Provide the [X, Y] coordinate of the cell's center where the given text is located.  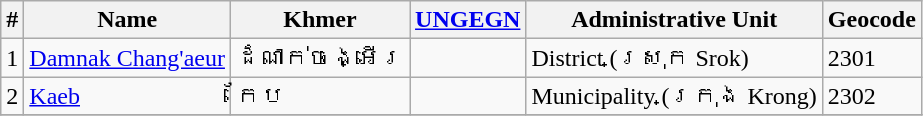
Name [128, 20]
ដំណាក់ចង្អើរ [320, 58]
District (ស្រុក Srok) [674, 58]
UNGEGN [468, 20]
Kaeb [128, 96]
2302 [872, 96]
Municipality (ក្រុង Krong) [674, 96]
Khmer [320, 20]
# [12, 20]
កែប [320, 96]
Geocode [872, 20]
1 [12, 58]
2 [12, 96]
2301 [872, 58]
Damnak Chang'aeur [128, 58]
Administrative Unit [674, 20]
